Return the [x, y] coordinate for the center point of the cell that contains the specified text.  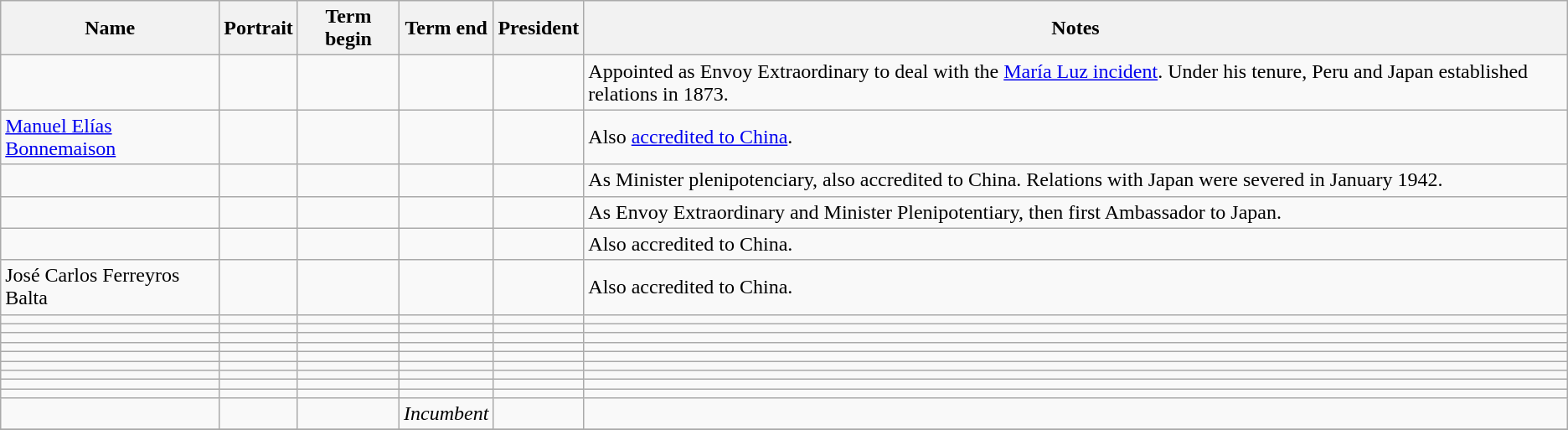
Notes [1075, 28]
Appointed as Envoy Extraordinary to deal with the María Luz incident. Under his tenure, Peru and Japan established relations in 1873. [1075, 82]
President [539, 28]
Term begin [348, 28]
As Minister plenipotenciary, also accredited to China. Relations with Japan were severed in January 1942. [1075, 180]
Incumbent [446, 414]
Name [111, 28]
José Carlos Ferreyros Balta [111, 287]
Term end [446, 28]
As Envoy Extraordinary and Minister Plenipotentiary, then first Ambassador to Japan. [1075, 212]
Portrait [259, 28]
Manuel Elías Bonnemaison [111, 137]
